Identify which cell holds the provided text, then report its [x, y] central coordinate. 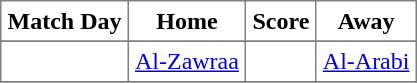
Away [366, 21]
Score [281, 21]
Home [186, 21]
Al-Zawraa [186, 61]
Al-Arabi [366, 61]
Match Day [64, 21]
